Extract the (X, Y) coordinate from the center of the cell holding the provided text.  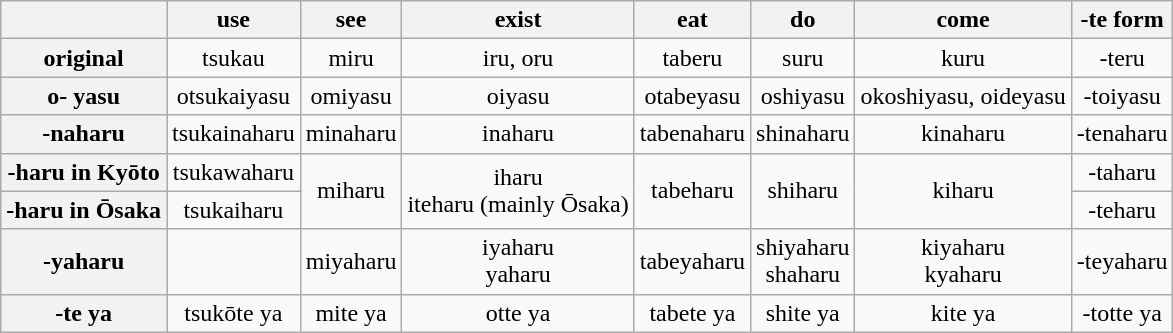
otte ya (518, 313)
tabenaharu (692, 134)
iharuiteharu (mainly Ōsaka) (518, 191)
-yaharu (84, 262)
tsukau (234, 58)
-haru in Ōsaka (84, 210)
okoshiyasu, oideyasu (963, 96)
kuru (963, 58)
tsukawaharu (234, 172)
tabete ya (692, 313)
shinaharu (803, 134)
original (84, 58)
kinaharu (963, 134)
kiyaharukyaharu (963, 262)
kite ya (963, 313)
-te ya (84, 313)
shite ya (803, 313)
tabeharu (692, 191)
otabeyasu (692, 96)
shiharu (803, 191)
taberu (692, 58)
minaharu (351, 134)
eat (692, 20)
tsukainaharu (234, 134)
kiharu (963, 191)
-teharu (1122, 210)
miharu (351, 191)
-totte ya (1122, 313)
o- yasu (84, 96)
shiyaharushaharu (803, 262)
-teru (1122, 58)
mite ya (351, 313)
oiyasu (518, 96)
-tenaharu (1122, 134)
tabeyaharu (692, 262)
see (351, 20)
-taharu (1122, 172)
-haru in Kyōto (84, 172)
come (963, 20)
iru, oru (518, 58)
otsukaiyasu (234, 96)
-naharu (84, 134)
tsukōte ya (234, 313)
use (234, 20)
exist (518, 20)
suru (803, 58)
iyaharuyaharu (518, 262)
-toiyasu (1122, 96)
omiyasu (351, 96)
miru (351, 58)
inaharu (518, 134)
-teyaharu (1122, 262)
miyaharu (351, 262)
do (803, 20)
tsukaiharu (234, 210)
-te form (1122, 20)
oshiyasu (803, 96)
